Detect which cell encompasses the target text, then output its (X, Y) center coordinate. 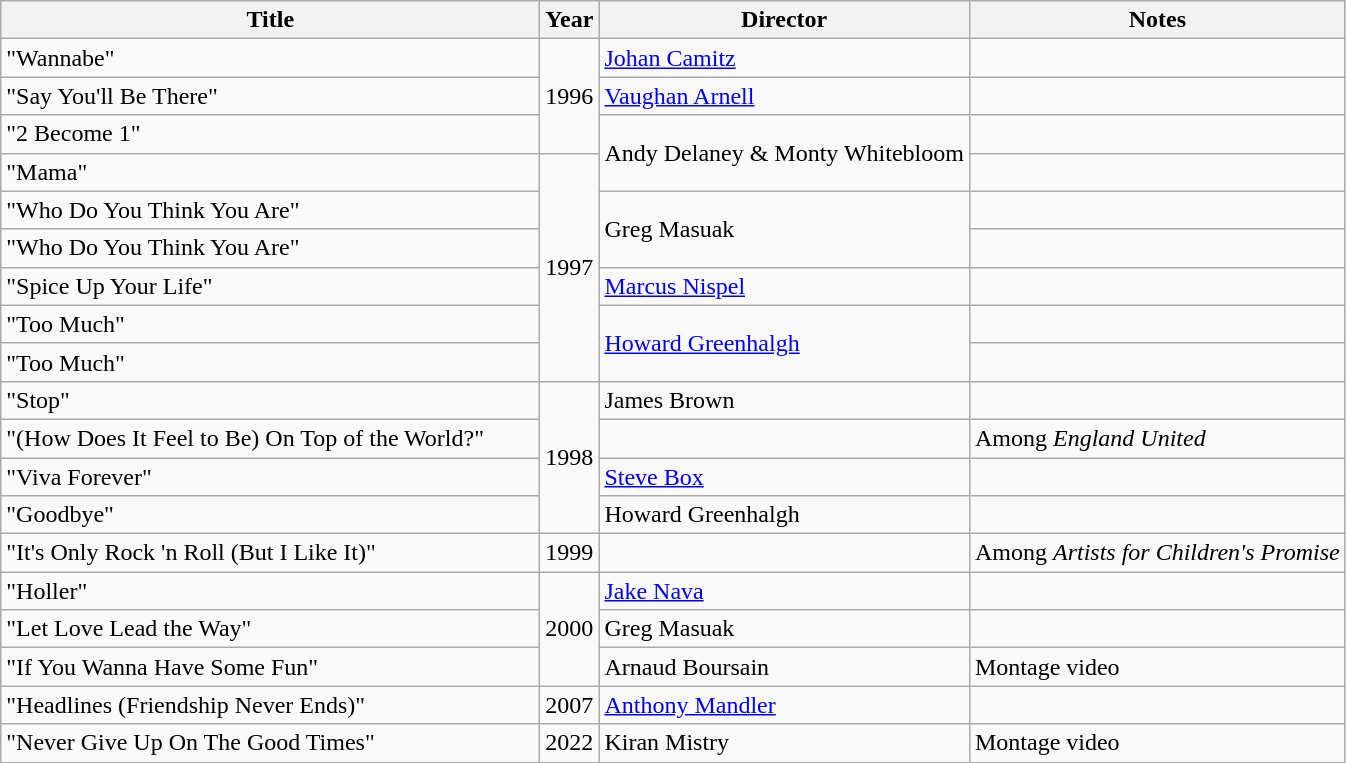
Among Artists for Children's Promise (1157, 553)
"Headlines (Friendship Never Ends)" (270, 705)
James Brown (784, 400)
2022 (570, 743)
Arnaud Boursain (784, 667)
2000 (570, 629)
1998 (570, 457)
Jake Nava (784, 591)
Kiran Mistry (784, 743)
"Holler" (270, 591)
"Goodbye" (270, 515)
Johan Camitz (784, 58)
"(How Does It Feel to Be) On Top of the World?" (270, 438)
"2 Become 1" (270, 134)
"Wannabe" (270, 58)
"Never Give Up On The Good Times" (270, 743)
"Viva Forever" (270, 477)
"Let Love Lead the Way" (270, 629)
"Mama" (270, 172)
"Say You'll Be There" (270, 96)
2007 (570, 705)
1996 (570, 96)
"Stop" (270, 400)
Marcus Nispel (784, 286)
Anthony Mandler (784, 705)
Director (784, 20)
Vaughan Arnell (784, 96)
"It's Only Rock 'n Roll (But I Like It)" (270, 553)
Among England United (1157, 438)
Title (270, 20)
"Spice Up Your Life" (270, 286)
"If You Wanna Have Some Fun" (270, 667)
Steve Box (784, 477)
Andy Delaney & Monty Whitebloom (784, 153)
Year (570, 20)
1999 (570, 553)
Notes (1157, 20)
1997 (570, 267)
